Scan for the cell matching the given text and deliver its (X, Y) coordinate at center. 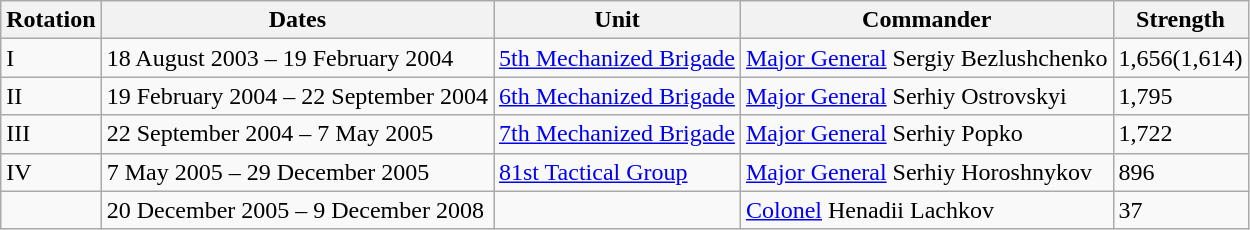
III (51, 134)
II (51, 96)
7 May 2005 – 29 December 2005 (297, 172)
Major General Sergiy Bezlushchenko (926, 58)
22 September 2004 – 7 May 2005 (297, 134)
6th Mechanized Brigade (618, 96)
1,722 (1180, 134)
7th Mechanized Brigade (618, 134)
I (51, 58)
1,795 (1180, 96)
Rotation (51, 20)
Dates (297, 20)
81st Tactical Group (618, 172)
Strength (1180, 20)
IV (51, 172)
1,656(1,614) (1180, 58)
19 February 2004 – 22 September 2004 (297, 96)
5th Mechanized Brigade (618, 58)
Major General Serhiy Popko (926, 134)
Commander (926, 20)
20 December 2005 – 9 December 2008 (297, 210)
896 (1180, 172)
Major General Serhiy Ostrovskyi (926, 96)
Major General Serhiy Horoshnykov (926, 172)
18 August 2003 – 19 February 2004 (297, 58)
37 (1180, 210)
Colonel Henadii Lachkov (926, 210)
Unit (618, 20)
